Locate the cell with the specified text and output its (X, Y) center coordinate. 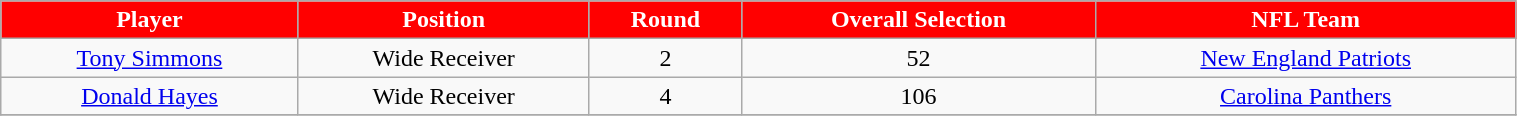
New England Patriots (1306, 58)
Player (150, 20)
Donald Hayes (150, 96)
Round (666, 20)
4 (666, 96)
52 (919, 58)
NFL Team (1306, 20)
2 (666, 58)
Overall Selection (919, 20)
Position (444, 20)
Tony Simmons (150, 58)
Carolina Panthers (1306, 96)
106 (919, 96)
